Output the (X, Y) coordinate of the center of the cell containing the given text.  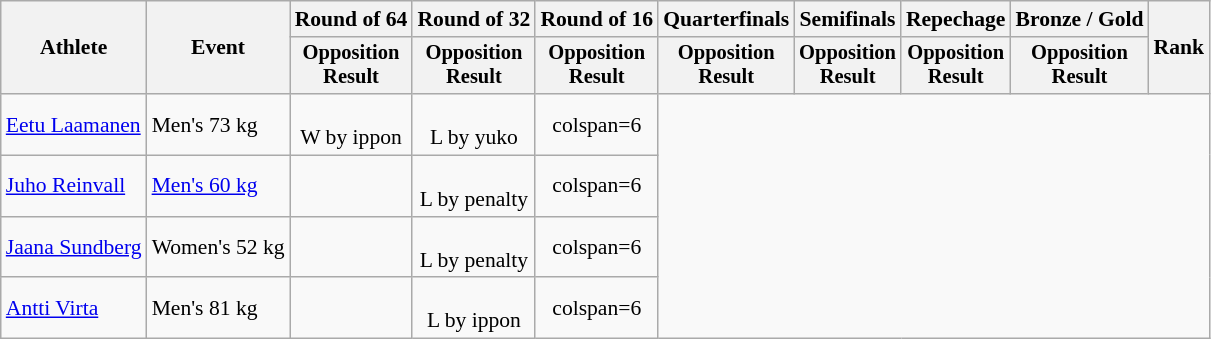
Eetu Laamanen (74, 124)
Antti Virta (74, 308)
Athlete (74, 48)
L by yuko (474, 124)
Women's 52 kg (218, 248)
Repechage (956, 19)
Round of 64 (352, 19)
W by ippon (352, 124)
Quarterfinals (726, 19)
Bronze / Gold (1079, 19)
Juho Reinvall (74, 186)
Rank (1180, 48)
Round of 32 (474, 19)
Men's 73 kg (218, 124)
Event (218, 48)
L by ippon (474, 308)
Jaana Sundberg (74, 248)
Round of 16 (596, 19)
Semifinals (848, 19)
Men's 81 kg (218, 308)
Men's 60 kg (218, 186)
